Search for the cell housing the specified text and yield its [x, y] center coordinate. 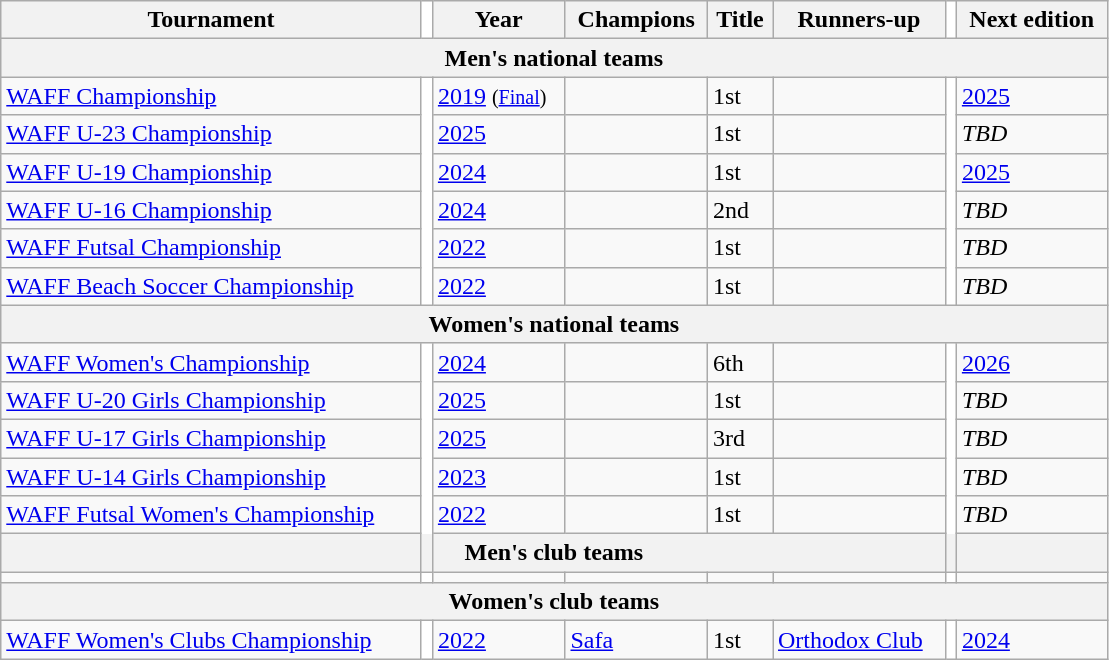
Men's club teams [554, 553]
Title [740, 20]
3rd [740, 438]
Tournament [212, 20]
2nd [740, 210]
Next edition [1032, 20]
Orthodox Club [858, 640]
WAFF U-14 Girls Championship [212, 477]
WAFF U-17 Girls Championship [212, 438]
2023 [498, 477]
Runners-up [858, 20]
WAFF Women's Championship [212, 362]
2026 [1032, 362]
2019 (Final) [498, 96]
Safa [636, 640]
WAFF Beach Soccer Championship [212, 286]
Men's national teams [554, 58]
WAFF Futsal Championship [212, 248]
6th [740, 362]
WAFF U-23 Championship [212, 134]
WAFF Futsal Women's Championship [212, 515]
WAFF U-20 Girls Championship [212, 400]
WAFF U-16 Championship [212, 210]
WAFF Championship [212, 96]
Champions [636, 20]
WAFF U-19 Championship [212, 172]
Year [498, 20]
WAFF Women's Clubs Championship [212, 640]
Women's club teams [554, 602]
Women's national teams [554, 324]
